Output the (x, y) coordinate of the center of the cell containing the given text.  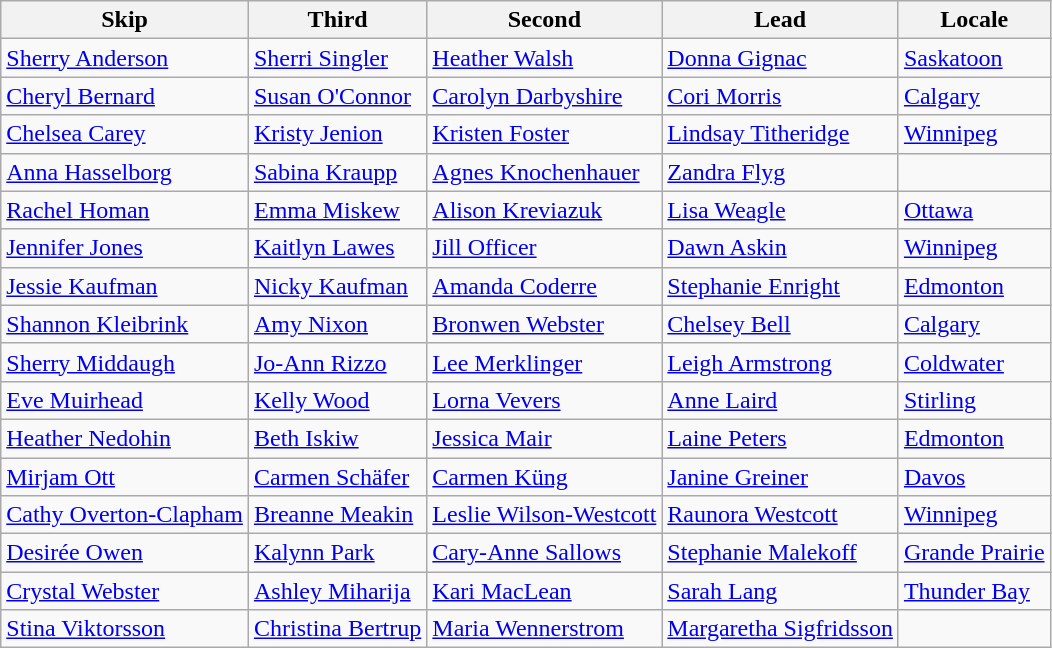
Leslie Wilson-Westcott (544, 515)
Eve Muirhead (125, 400)
Sherry Middaugh (125, 362)
Anna Hasselborg (125, 172)
Stirling (974, 400)
Cori Morris (780, 96)
Laine Peters (780, 438)
Thunder Bay (974, 591)
Lee Merklinger (544, 362)
Heather Walsh (544, 58)
Carmen Küng (544, 477)
Chelsey Bell (780, 324)
Skip (125, 20)
Cathy Overton-Clapham (125, 515)
Sarah Lang (780, 591)
Mirjam Ott (125, 477)
Dawn Askin (780, 248)
Nicky Kaufman (337, 286)
Susan O'Connor (337, 96)
Kaitlyn Lawes (337, 248)
Stephanie Malekoff (780, 553)
Rachel Homan (125, 210)
Cary-Anne Sallows (544, 553)
Kristen Foster (544, 134)
Lindsay Titheridge (780, 134)
Agnes Knochenhauer (544, 172)
Kelly Wood (337, 400)
Lisa Weagle (780, 210)
Jill Officer (544, 248)
Bronwen Webster (544, 324)
Zandra Flyg (780, 172)
Jessie Kaufman (125, 286)
Margaretha Sigfridsson (780, 629)
Carolyn Darbyshire (544, 96)
Breanne Meakin (337, 515)
Saskatoon (974, 58)
Shannon Kleibrink (125, 324)
Heather Nedohin (125, 438)
Jo-Ann Rizzo (337, 362)
Alison Kreviazuk (544, 210)
Christina Bertrup (337, 629)
Leigh Armstrong (780, 362)
Second (544, 20)
Crystal Webster (125, 591)
Donna Gignac (780, 58)
Locale (974, 20)
Maria Wennerstrom (544, 629)
Desirée Owen (125, 553)
Sherry Anderson (125, 58)
Raunora Westcott (780, 515)
Amy Nixon (337, 324)
Sabina Kraupp (337, 172)
Grande Prairie (974, 553)
Jessica Mair (544, 438)
Lead (780, 20)
Janine Greiner (780, 477)
Carmen Schäfer (337, 477)
Anne Laird (780, 400)
Chelsea Carey (125, 134)
Coldwater (974, 362)
Lorna Vevers (544, 400)
Amanda Coderre (544, 286)
Emma Miskew (337, 210)
Ottawa (974, 210)
Stephanie Enright (780, 286)
Kari MacLean (544, 591)
Jennifer Jones (125, 248)
Third (337, 20)
Sherri Singler (337, 58)
Kalynn Park (337, 553)
Stina Viktorsson (125, 629)
Beth Iskiw (337, 438)
Cheryl Bernard (125, 96)
Davos (974, 477)
Kristy Jenion (337, 134)
Ashley Miharija (337, 591)
